Detect which cell encompasses the target text, then output its [X, Y] center coordinate. 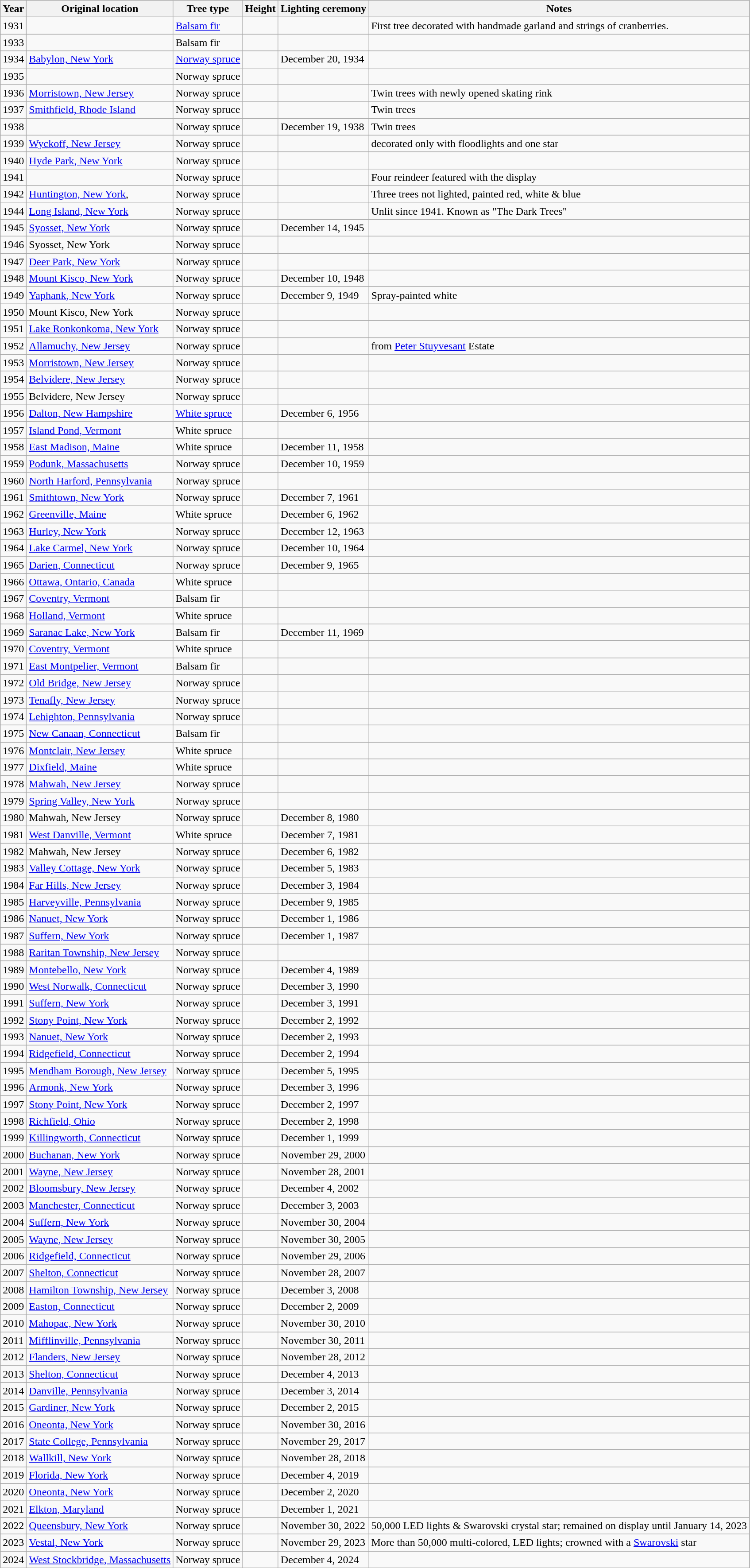
November 28, 2018 [323, 1458]
1973 [13, 700]
Old Bridge, New Jersey [100, 683]
Year [13, 9]
Original location [100, 9]
2005 [13, 1239]
Raritan Township, New Jersey [100, 952]
from Peter Stuyvesant Estate [559, 346]
2010 [13, 1324]
December 3, 1996 [323, 1088]
Smithtown, New York [100, 498]
Saranac Lake, New York [100, 632]
December 9, 1949 [323, 295]
1948 [13, 279]
decorated only with floodlights and one star [559, 143]
1951 [13, 329]
Greenville, Maine [100, 515]
1959 [13, 464]
December 10, 1964 [323, 548]
Darien, Connecticut [100, 565]
December 2, 2015 [323, 1408]
Armonk, New York [100, 1088]
Montclair, New Jersey [100, 751]
2016 [13, 1425]
Unlit since 1941. Known as "The Dark Trees" [559, 211]
December 19, 1938 [323, 127]
Manchester, Connecticut [100, 1205]
November 30, 2016 [323, 1425]
December 5, 1983 [323, 868]
Island Pond, Vermont [100, 430]
Deer Park, New York [100, 262]
West Stockbridge, Massachusetts [100, 1559]
Long Island, New York [100, 211]
Height [260, 9]
Tenafly, New Jersey [100, 700]
1963 [13, 531]
2021 [13, 1509]
December 9, 1965 [323, 565]
Richfield, Ohio [100, 1121]
1986 [13, 919]
December 4, 2013 [323, 1374]
2003 [13, 1205]
Easton, Connecticut [100, 1307]
1960 [13, 480]
2004 [13, 1222]
December 4, 2002 [323, 1189]
2015 [13, 1408]
Spray-painted white [559, 295]
Ottawa, Ontario, Canada [100, 582]
1983 [13, 868]
2014 [13, 1391]
1958 [13, 447]
Mifflinville, Pennsylvania [100, 1340]
1933 [13, 43]
2001 [13, 1172]
Dixfield, Maine [100, 767]
Allamuchy, New Jersey [100, 346]
1952 [13, 346]
2017 [13, 1441]
December 3, 2003 [323, 1205]
December 6, 1962 [323, 515]
2002 [13, 1189]
1938 [13, 127]
December 6, 1956 [323, 413]
December 1, 1999 [323, 1138]
50,000 LED lights & Swarovski crystal star; remained on display until January 14, 2023 [559, 1525]
1994 [13, 1054]
Babylon, New York [100, 59]
East Montpelier, Vermont [100, 666]
1954 [13, 379]
Killingworth, Connecticut [100, 1138]
Harveyville, Pennsylvania [100, 902]
1950 [13, 312]
2023 [13, 1542]
State College, Pennsylvania [100, 1441]
Lake Carmel, New York [100, 548]
November 30, 2004 [323, 1222]
2007 [13, 1273]
December 2, 1998 [323, 1121]
1991 [13, 1003]
December 1, 1987 [323, 936]
December 2, 2009 [323, 1307]
Podunk, Massachusetts [100, 464]
1966 [13, 582]
2013 [13, 1374]
1970 [13, 649]
December 20, 1934 [323, 59]
December 11, 1958 [323, 447]
Valley Cottage, New York [100, 868]
2019 [13, 1475]
1981 [13, 835]
Elkton, Maryland [100, 1509]
1957 [13, 430]
December 12, 1963 [323, 531]
1990 [13, 986]
December 2, 1997 [323, 1104]
1992 [13, 1020]
1936 [13, 93]
1985 [13, 902]
1956 [13, 413]
Far Hills, New Jersey [100, 885]
East Madison, Maine [100, 447]
Gardiner, New York [100, 1408]
1968 [13, 616]
Florida, New York [100, 1475]
Spring Valley, New York [100, 801]
1989 [13, 969]
1942 [13, 194]
1949 [13, 295]
First tree decorated with handmade garland and strings of cranberries. [559, 26]
1995 [13, 1071]
December 6, 1982 [323, 852]
Queensbury, New York [100, 1525]
1934 [13, 59]
1977 [13, 767]
Hyde Park, New York [100, 160]
2024 [13, 1559]
December 3, 2008 [323, 1290]
1980 [13, 818]
Lighting ceremony [323, 9]
December 2, 1992 [323, 1020]
December 7, 1981 [323, 835]
December 1, 1986 [323, 919]
1993 [13, 1037]
2022 [13, 1525]
December 2, 1994 [323, 1054]
December 11, 1969 [323, 632]
November 30, 2011 [323, 1340]
Yaphank, New York [100, 295]
1997 [13, 1104]
December 2, 2020 [323, 1492]
West Norwalk, Connecticut [100, 986]
Twin trees with newly opened skating rink [559, 93]
Vestal, New York [100, 1542]
Tree type [208, 9]
Hurley, New York [100, 531]
December 4, 2019 [323, 1475]
2000 [13, 1155]
December 4, 1989 [323, 969]
1982 [13, 852]
1955 [13, 396]
December 10, 1959 [323, 464]
1975 [13, 733]
1953 [13, 363]
1998 [13, 1121]
November 28, 2007 [323, 1273]
1965 [13, 565]
1961 [13, 498]
Mendham Borough, New Jersey [100, 1071]
November 30, 2005 [323, 1239]
1984 [13, 885]
November 28, 2012 [323, 1357]
December 5, 1995 [323, 1071]
1944 [13, 211]
November 29, 2000 [323, 1155]
1946 [13, 245]
December 9, 1985 [323, 902]
2012 [13, 1357]
1937 [13, 110]
1939 [13, 143]
December 1, 2021 [323, 1509]
1947 [13, 262]
West Danville, Vermont [100, 835]
November 29, 2017 [323, 1441]
1931 [13, 26]
November 29, 2006 [323, 1256]
1999 [13, 1138]
Smithfield, Rhode Island [100, 110]
December 3, 1984 [323, 885]
2009 [13, 1307]
1964 [13, 548]
1940 [13, 160]
1969 [13, 632]
1974 [13, 716]
Three trees not lighted, painted red, white & blue [559, 194]
November 29, 2023 [323, 1542]
December 10, 1948 [323, 279]
1972 [13, 683]
1971 [13, 666]
Dalton, New Hampshire [100, 413]
1988 [13, 952]
December 3, 1990 [323, 986]
Wallkill, New York [100, 1458]
New Canaan, Connecticut [100, 733]
1976 [13, 751]
Four reindeer featured with the display [559, 177]
2011 [13, 1340]
1967 [13, 599]
Montebello, New York [100, 969]
1996 [13, 1088]
1962 [13, 515]
North Harford, Pennsylvania [100, 480]
2020 [13, 1492]
December 3, 1991 [323, 1003]
Lehighton, Pennsylvania [100, 716]
Buchanan, New York [100, 1155]
Mahopac, New York [100, 1324]
November 28, 2001 [323, 1172]
Huntington, New York, [100, 194]
1935 [13, 76]
2018 [13, 1458]
1987 [13, 936]
Holland, Vermont [100, 616]
Bloomsbury, New Jersey [100, 1189]
1978 [13, 784]
November 30, 2010 [323, 1324]
Danville, Pennsylvania [100, 1391]
December 14, 1945 [323, 228]
2008 [13, 1290]
November 30, 2022 [323, 1525]
Notes [559, 9]
December 2, 1993 [323, 1037]
1979 [13, 801]
1945 [13, 228]
Wyckoff, New Jersey [100, 143]
1941 [13, 177]
Lake Ronkonkoma, New York [100, 329]
Hamilton Township, New Jersey [100, 1290]
December 8, 1980 [323, 818]
December 4, 2024 [323, 1559]
December 7, 1961 [323, 498]
Flanders, New Jersey [100, 1357]
More than 50,000 multi-colored, LED lights; crowned with a Swarovski star [559, 1542]
2006 [13, 1256]
December 3, 2014 [323, 1391]
